Capture the cell that displays the provided text and extract its [X, Y] central coordinate. 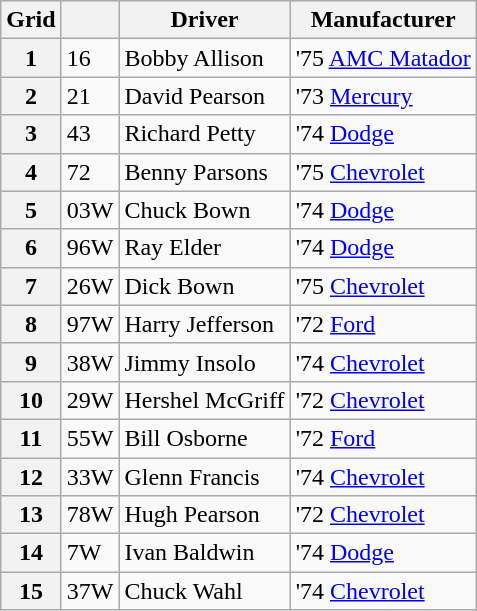
Harry Jefferson [204, 324]
Dick Bown [204, 286]
'75 AMC Matador [383, 58]
16 [90, 58]
David Pearson [204, 96]
3 [31, 134]
7 [31, 286]
15 [31, 591]
55W [90, 438]
12 [31, 477]
11 [31, 438]
Chuck Bown [204, 210]
Manufacturer [383, 20]
Hugh Pearson [204, 515]
Richard Petty [204, 134]
14 [31, 553]
Bobby Allison [204, 58]
29W [90, 400]
Driver [204, 20]
1 [31, 58]
33W [90, 477]
9 [31, 362]
2 [31, 96]
26W [90, 286]
8 [31, 324]
97W [90, 324]
72 [90, 172]
78W [90, 515]
96W [90, 248]
Jimmy Insolo [204, 362]
Grid [31, 20]
Ivan Baldwin [204, 553]
13 [31, 515]
'73 Mercury [383, 96]
Hershel McGriff [204, 400]
Ray Elder [204, 248]
21 [90, 96]
43 [90, 134]
Chuck Wahl [204, 591]
37W [90, 591]
7W [90, 553]
03W [90, 210]
6 [31, 248]
4 [31, 172]
Glenn Francis [204, 477]
Benny Parsons [204, 172]
5 [31, 210]
10 [31, 400]
Bill Osborne [204, 438]
38W [90, 362]
